Find where the given text appears and provide that cell's center as (x, y) coordinate. 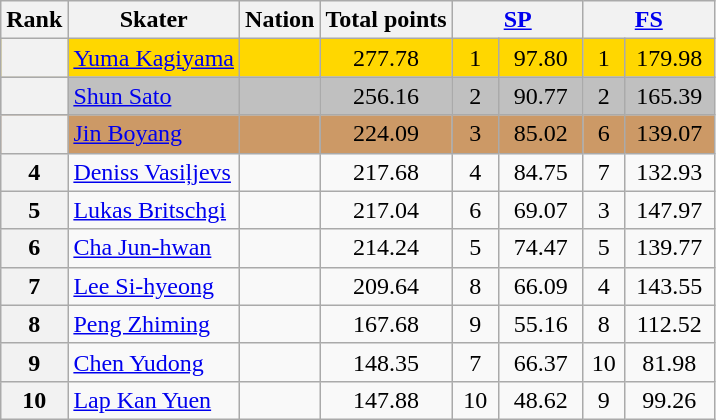
224.09 (386, 134)
Jin Boyang (154, 134)
167.68 (386, 324)
66.37 (540, 362)
214.24 (386, 248)
Lukas Britschgi (154, 210)
Total points (386, 20)
139.77 (669, 248)
48.62 (540, 400)
Nation (280, 20)
66.09 (540, 286)
55.16 (540, 324)
277.78 (386, 58)
Lap Kan Yuen (154, 400)
Peng Zhiming (154, 324)
217.04 (386, 210)
147.88 (386, 400)
Shun Sato (154, 96)
147.97 (669, 210)
112.52 (669, 324)
Lee Si-hyeong (154, 286)
85.02 (540, 134)
Cha Jun-hwan (154, 248)
256.16 (386, 96)
217.68 (386, 172)
69.07 (540, 210)
Deniss Vasiļjevs (154, 172)
74.47 (540, 248)
Rank (34, 20)
143.55 (669, 286)
Chen Yudong (154, 362)
165.39 (669, 96)
90.77 (540, 96)
179.98 (669, 58)
209.64 (386, 286)
SP (518, 20)
132.93 (669, 172)
FS (648, 20)
Skater (154, 20)
97.80 (540, 58)
148.35 (386, 362)
139.07 (669, 134)
99.26 (669, 400)
81.98 (669, 362)
Yuma Kagiyama (154, 58)
84.75 (540, 172)
